Determine the (X, Y) coordinate at the center of the cell enclosing the given text.  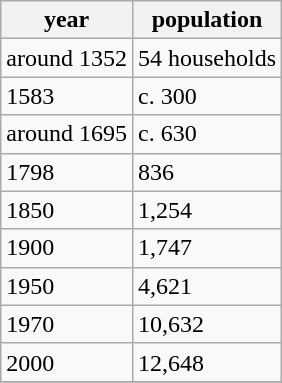
1950 (67, 286)
c. 300 (206, 96)
54 households (206, 58)
around 1352 (67, 58)
1,747 (206, 248)
1,254 (206, 210)
1900 (67, 248)
1583 (67, 96)
1850 (67, 210)
2000 (67, 362)
836 (206, 172)
c. 630 (206, 134)
4,621 (206, 286)
1970 (67, 324)
10,632 (206, 324)
12,648 (206, 362)
around 1695 (67, 134)
population (206, 20)
year (67, 20)
1798 (67, 172)
